Identify which cell holds the provided text, then report its (X, Y) central coordinate. 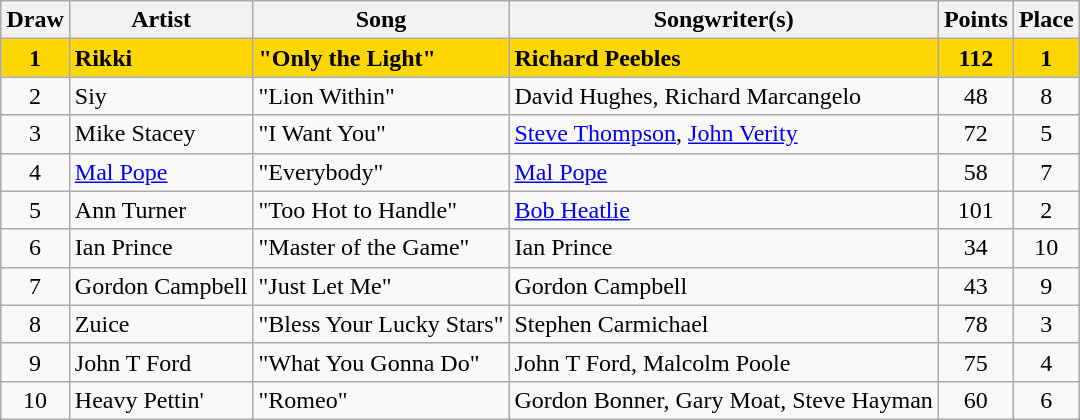
Siy (161, 96)
101 (976, 210)
112 (976, 58)
"Everybody" (381, 172)
43 (976, 286)
Points (976, 20)
58 (976, 172)
Artist (161, 20)
"Romeo" (381, 400)
"I Want You" (381, 134)
"Too Hot to Handle" (381, 210)
34 (976, 248)
75 (976, 362)
"Lion Within" (381, 96)
John T Ford, Malcolm Poole (724, 362)
Stephen Carmichael (724, 324)
Zuice (161, 324)
Richard Peebles (724, 58)
48 (976, 96)
Gordon Bonner, Gary Moat, Steve Hayman (724, 400)
Steve Thompson, John Verity (724, 134)
Place (1046, 20)
"Just Let Me" (381, 286)
"What You Gonna Do" (381, 362)
Heavy Pettin' (161, 400)
"Only the Light" (381, 58)
Draw (35, 20)
Song (381, 20)
78 (976, 324)
Bob Heatlie (724, 210)
John T Ford (161, 362)
Mike Stacey (161, 134)
Ann Turner (161, 210)
60 (976, 400)
David Hughes, Richard Marcangelo (724, 96)
72 (976, 134)
"Master of the Game" (381, 248)
Rikki (161, 58)
Songwriter(s) (724, 20)
"Bless Your Lucky Stars" (381, 324)
